Determine the (x, y) coordinate at the center of the cell enclosing the given text.  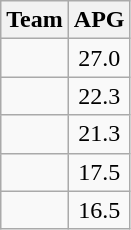
27.0 (99, 58)
17.5 (99, 172)
Team (35, 20)
APG (99, 20)
21.3 (99, 134)
16.5 (99, 210)
22.3 (99, 96)
